Detect which cell encompasses the target text, then output its (x, y) center coordinate. 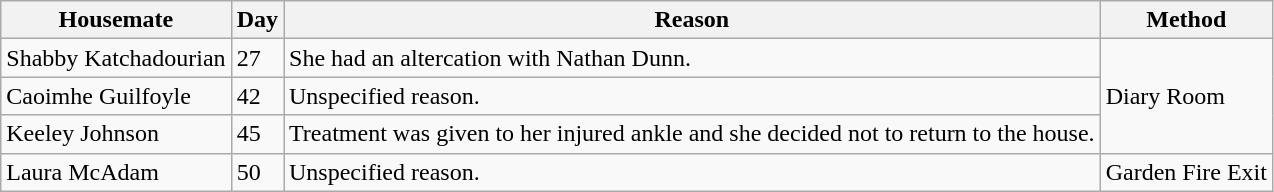
45 (257, 134)
Housemate (116, 20)
Treatment was given to her injured ankle and she decided not to return to the house. (692, 134)
Garden Fire Exit (1186, 172)
50 (257, 172)
Caoimhe Guilfoyle (116, 96)
27 (257, 58)
Day (257, 20)
She had an altercation with Nathan Dunn. (692, 58)
Diary Room (1186, 96)
Shabby Katchadourian (116, 58)
Keeley Johnson (116, 134)
Reason (692, 20)
Method (1186, 20)
42 (257, 96)
Laura McAdam (116, 172)
